Return (x, y) of the center of cell containing provided text 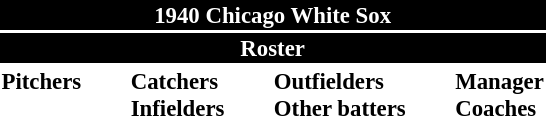
1940 Chicago White Sox (272, 15)
Roster (272, 48)
